From the cell containing the given text, extract its center point as [x, y] coordinate. 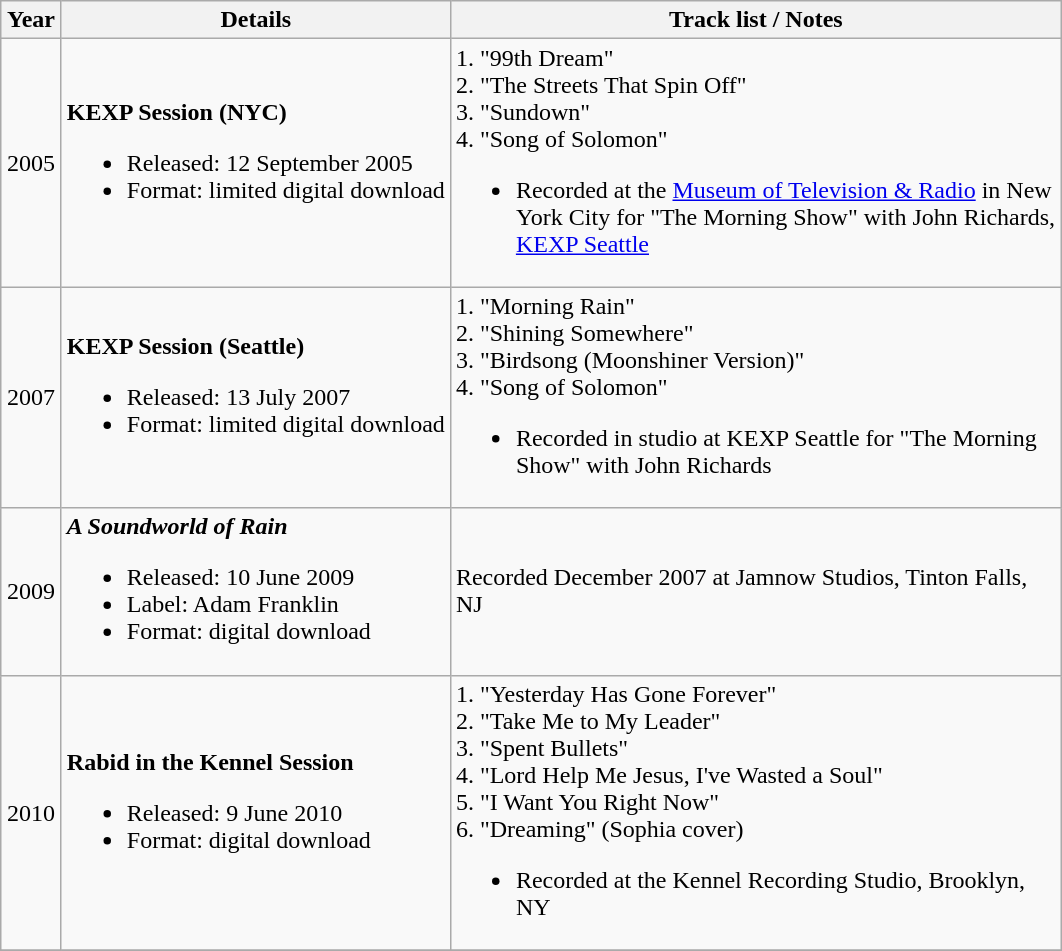
KEXP Session (Seattle)Released: 13 July 2007Format: limited digital download [256, 398]
2010 [32, 812]
2005 [32, 163]
Recorded December 2007 at Jamnow Studios, Tinton Falls, NJ [756, 592]
2007 [32, 398]
2009 [32, 592]
Track list / Notes [756, 20]
Year [32, 20]
Details [256, 20]
KEXP Session (NYC)Released: 12 September 2005Format: limited digital download [256, 163]
A Soundworld of RainReleased: 10 June 2009Label: Adam FranklinFormat: digital download [256, 592]
Rabid in the Kennel SessionReleased: 9 June 2010Format: digital download [256, 812]
